For the text-containing cell, return its midpoint in (x, y) coordinate format. 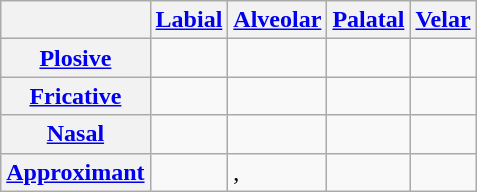
, (278, 172)
Velar (443, 20)
Palatal (368, 20)
Approximant (76, 172)
Labial (189, 20)
Fricative (76, 96)
Nasal (76, 134)
Plosive (76, 58)
Alveolar (278, 20)
